Search for the cell housing the specified text and yield its [x, y] center coordinate. 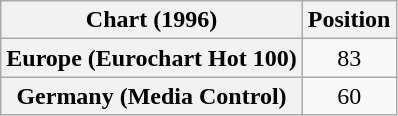
Germany (Media Control) [152, 96]
60 [349, 96]
Europe (Eurochart Hot 100) [152, 58]
83 [349, 58]
Chart (1996) [152, 20]
Position [349, 20]
